Output the [x, y] coordinate of the center of the cell containing the given text.  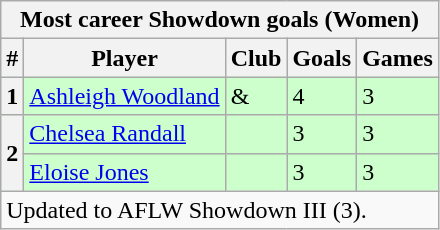
1 [12, 96]
Ashleigh Woodland [124, 96]
Club [256, 58]
Player [124, 58]
2 [12, 153]
Most career Showdown goals (Women) [220, 20]
Chelsea Randall [124, 134]
Games [398, 58]
Updated to AFLW Showdown III (3). [220, 210]
& [256, 96]
4 [322, 96]
Goals [322, 58]
Eloise Jones [124, 172]
# [12, 58]
